Return the (x, y) coordinate for the center point of the cell that contains the specified text.  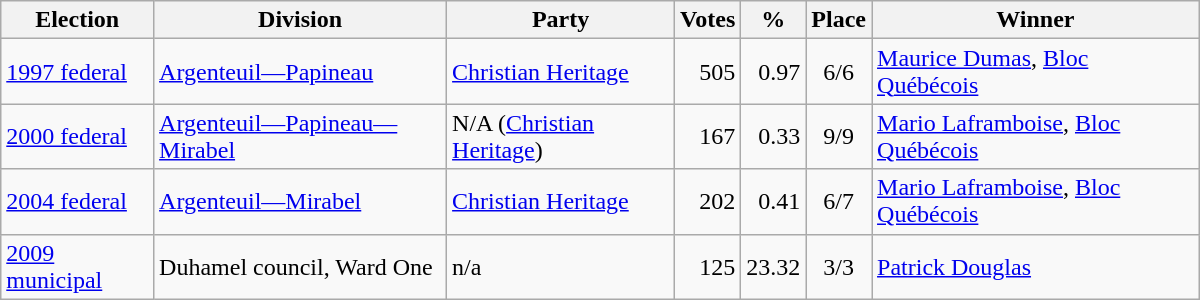
% (774, 20)
0.41 (774, 202)
505 (708, 72)
2000 federal (78, 136)
1997 federal (78, 72)
Winner (1036, 20)
167 (708, 136)
202 (708, 202)
Party (561, 20)
125 (708, 266)
Duhamel council, Ward One (300, 266)
23.32 (774, 266)
0.33 (774, 136)
3/3 (839, 266)
Votes (708, 20)
Division (300, 20)
n/a (561, 266)
9/9 (839, 136)
0.97 (774, 72)
Argenteuil—Papineau—Mirabel (300, 136)
6/7 (839, 202)
Election (78, 20)
Argenteuil—Papineau (300, 72)
Patrick Douglas (1036, 266)
Maurice Dumas, Bloc Québécois (1036, 72)
N/A (Christian Heritage) (561, 136)
Argenteuil—Mirabel (300, 202)
2004 federal (78, 202)
2009 municipal (78, 266)
Place (839, 20)
6/6 (839, 72)
